Identify which cell holds the provided text, then report its [X, Y] central coordinate. 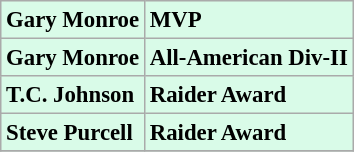
All-American Div-II [248, 58]
Steve Purcell [73, 133]
T.C. Johnson [73, 95]
MVP [248, 20]
